Determine the [x, y] coordinate at the center of the cell enclosing the given text.  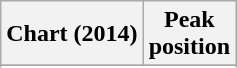
Chart (2014) [72, 34]
Peakposition [189, 34]
